From the cell containing the given text, extract its center point as (X, Y) coordinate. 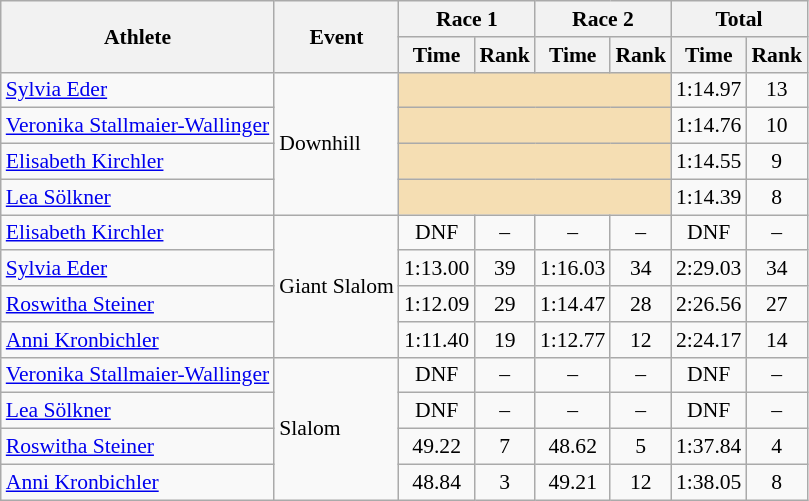
29 (504, 304)
Athlete (138, 36)
1:16.03 (572, 269)
9 (776, 162)
28 (640, 304)
13 (776, 90)
1:14.76 (708, 126)
2:29.03 (708, 269)
48.62 (572, 447)
1:37.84 (708, 447)
1:14.47 (572, 304)
3 (504, 482)
Slalom (336, 428)
Total (739, 19)
Event (336, 36)
Giant Slalom (336, 286)
48.84 (436, 482)
1:38.05 (708, 482)
Race 1 (467, 19)
1:11.40 (436, 340)
5 (640, 447)
39 (504, 269)
10 (776, 126)
1:14.39 (708, 197)
Downhill (336, 143)
49.22 (436, 447)
2:26.56 (708, 304)
14 (776, 340)
Race 2 (603, 19)
2:24.17 (708, 340)
1:12.77 (572, 340)
27 (776, 304)
49.21 (572, 482)
4 (776, 447)
1:12.09 (436, 304)
1:13.00 (436, 269)
19 (504, 340)
1:14.55 (708, 162)
1:14.97 (708, 90)
7 (504, 447)
